Output the (X, Y) coordinate of the center of the cell containing the given text.  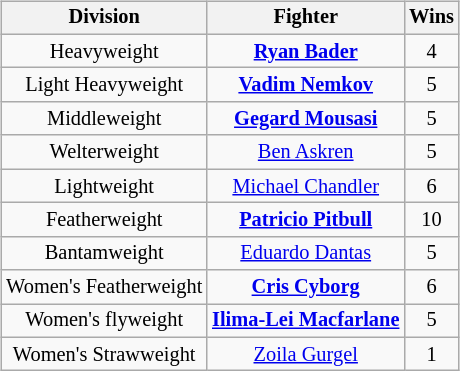
Light Heavyweight (104, 85)
Ben Askren (306, 152)
Gegard Mousasi (306, 119)
Welterweight (104, 152)
Cris Cyborg (306, 287)
Fighter (306, 18)
Lightweight (104, 186)
Middleweight (104, 119)
Michael Chandler (306, 186)
Eduardo Dantas (306, 253)
Women's Featherweight (104, 287)
Division (104, 18)
Women's Strawweight (104, 354)
Bantamweight (104, 253)
Ryan Bader (306, 51)
Zoila Gurgel (306, 354)
1 (432, 354)
Women's flyweight (104, 321)
10 (432, 220)
Patricio Pitbull (306, 220)
Vadim Nemkov (306, 85)
Featherweight (104, 220)
Heavyweight (104, 51)
Ilima-Lei Macfarlane (306, 321)
4 (432, 51)
Wins (432, 18)
